From the cell containing the given text, extract its center point as [X, Y] coordinate. 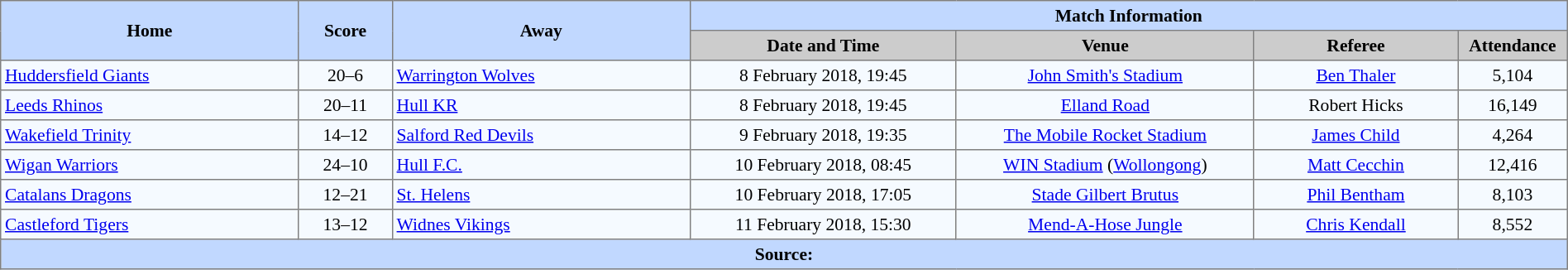
20–11 [346, 105]
10 February 2018, 08:45 [823, 165]
20–6 [346, 75]
Mend-A-Hose Jungle [1105, 224]
11 February 2018, 15:30 [823, 224]
Phil Bentham [1355, 195]
24–10 [346, 165]
Ben Thaler [1355, 75]
Stade Gilbert Brutus [1105, 195]
Matt Cecchin [1355, 165]
Chris Kendall [1355, 224]
Warrington Wolves [541, 75]
Salford Red Devils [541, 135]
Wigan Warriors [150, 165]
John Smith's Stadium [1105, 75]
9 February 2018, 19:35 [823, 135]
Hull KR [541, 105]
Referee [1355, 46]
The Mobile Rocket Stadium [1105, 135]
Match Information [1128, 16]
16,149 [1513, 105]
Hull F.C. [541, 165]
WIN Stadium (Wollongong) [1105, 165]
12–21 [346, 195]
14–12 [346, 135]
Home [150, 31]
Attendance [1513, 46]
8,103 [1513, 195]
Source: [784, 254]
Robert Hicks [1355, 105]
12,416 [1513, 165]
St. Helens [541, 195]
13–12 [346, 224]
Date and Time [823, 46]
James Child [1355, 135]
Widnes Vikings [541, 224]
Castleford Tigers [150, 224]
Leeds Rhinos [150, 105]
Score [346, 31]
5,104 [1513, 75]
Away [541, 31]
4,264 [1513, 135]
Catalans Dragons [150, 195]
Huddersfield Giants [150, 75]
Wakefield Trinity [150, 135]
8,552 [1513, 224]
Venue [1105, 46]
10 February 2018, 17:05 [823, 195]
Elland Road [1105, 105]
